Capture the cell that displays the provided text and extract its (X, Y) central coordinate. 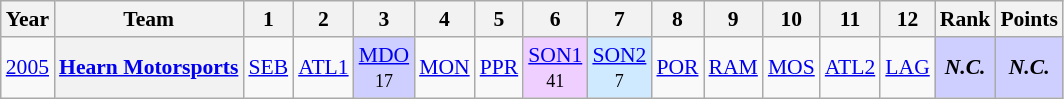
SON141 (555, 68)
MDO17 (384, 68)
10 (792, 19)
Year (28, 19)
PPR (500, 68)
8 (677, 19)
7 (619, 19)
1 (268, 19)
Hearn Motorsports (148, 68)
SEB (268, 68)
3 (384, 19)
MOS (792, 68)
2005 (28, 68)
Rank (966, 19)
ATL1 (323, 68)
4 (444, 19)
MON (444, 68)
9 (734, 19)
6 (555, 19)
POR (677, 68)
SON27 (619, 68)
5 (500, 19)
RAM (734, 68)
12 (907, 19)
Team (148, 19)
LAG (907, 68)
11 (850, 19)
Points (1029, 19)
ATL2 (850, 68)
2 (323, 19)
